Capture the cell that displays the provided text and extract its [x, y] central coordinate. 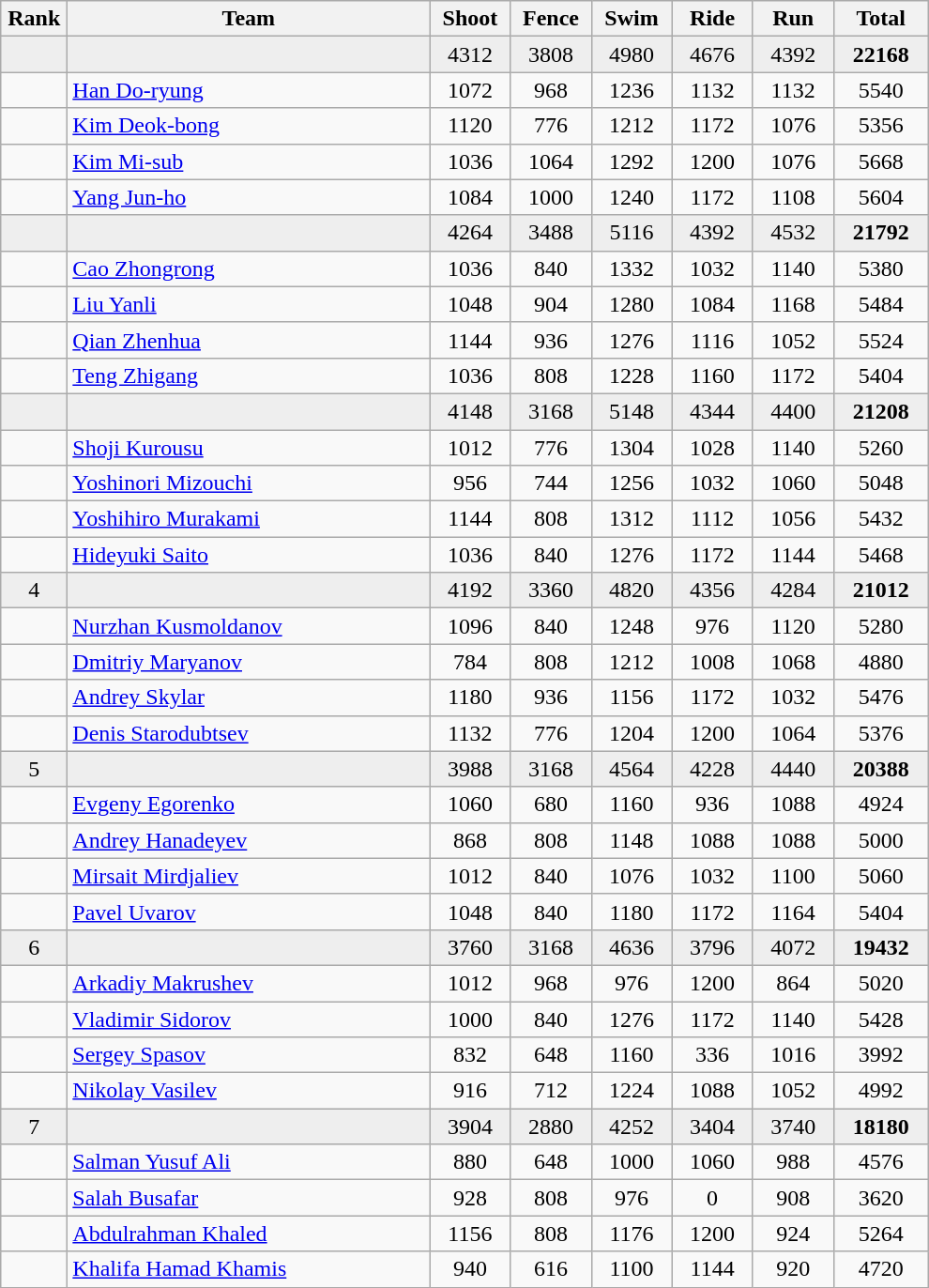
21012 [880, 590]
1116 [712, 340]
3360 [551, 590]
5020 [880, 983]
Run [793, 19]
Yoshihiro Murakami [249, 519]
1096 [470, 626]
5060 [880, 876]
Cao Zhongrong [249, 268]
0 [712, 1198]
Fence [551, 19]
1176 [632, 1234]
2880 [551, 1127]
Shoji Kurousu [249, 448]
1332 [632, 268]
1280 [632, 304]
4992 [880, 1091]
3808 [551, 54]
Team [249, 19]
908 [793, 1198]
712 [551, 1091]
18180 [880, 1127]
3404 [712, 1127]
1056 [793, 519]
21792 [880, 233]
5668 [880, 161]
5484 [880, 304]
Andrey Hanadeyev [249, 840]
4400 [793, 411]
Nikolay Vasilev [249, 1091]
Ride [712, 19]
1304 [632, 448]
1016 [793, 1055]
904 [551, 304]
Shoot [470, 19]
4880 [880, 662]
Arkadiy Makrushev [249, 983]
4312 [470, 54]
4264 [470, 233]
1240 [632, 197]
1108 [793, 197]
5356 [880, 126]
5524 [880, 340]
4252 [632, 1127]
4072 [793, 947]
Abdulrahman Khaled [249, 1234]
1292 [632, 161]
920 [793, 1269]
4820 [632, 590]
Kim Deok-bong [249, 126]
1168 [793, 304]
Rank [34, 19]
5604 [880, 197]
Dmitriy Maryanov [249, 662]
22168 [880, 54]
4924 [880, 805]
1112 [712, 519]
5468 [880, 555]
4192 [470, 590]
4148 [470, 411]
Total [880, 19]
3992 [880, 1055]
5260 [880, 448]
5376 [880, 733]
3988 [470, 769]
4532 [793, 233]
1224 [632, 1091]
940 [470, 1269]
1148 [632, 840]
3620 [880, 1198]
616 [551, 1269]
3760 [470, 947]
5380 [880, 268]
4 [34, 590]
6 [34, 947]
Qian Zhenhua [249, 340]
3740 [793, 1127]
1248 [632, 626]
1164 [793, 912]
Kim Mi-sub [249, 161]
4228 [712, 769]
Yang Jun-ho [249, 197]
1236 [632, 90]
Mirsait Mirdjaliev [249, 876]
5432 [880, 519]
Vladimir Sidorov [249, 1019]
Nurzhan Kusmoldanov [249, 626]
21208 [880, 411]
3488 [551, 233]
4564 [632, 769]
1256 [632, 483]
5280 [880, 626]
7 [34, 1127]
4356 [712, 590]
1228 [632, 376]
5048 [880, 483]
Liu Yanli [249, 304]
744 [551, 483]
Yoshinori Mizouchi [249, 483]
3904 [470, 1127]
4980 [632, 54]
Salah Busafar [249, 1198]
832 [470, 1055]
Salman Yusuf Ali [249, 1162]
784 [470, 662]
Sergey Spasov [249, 1055]
5428 [880, 1019]
Han Do-ryung [249, 90]
5000 [880, 840]
5 [34, 769]
680 [551, 805]
916 [470, 1091]
864 [793, 983]
4284 [793, 590]
924 [793, 1234]
20388 [880, 769]
Pavel Uvarov [249, 912]
5540 [880, 90]
5116 [632, 233]
Evgeny Egorenko [249, 805]
5476 [880, 698]
Swim [632, 19]
868 [470, 840]
880 [470, 1162]
956 [470, 483]
Khalifa Hamad Khamis [249, 1269]
1072 [470, 90]
4720 [880, 1269]
5148 [632, 411]
Hideyuki Saito [249, 555]
5264 [880, 1234]
4636 [632, 947]
1204 [632, 733]
336 [712, 1055]
19432 [880, 947]
3796 [712, 947]
988 [793, 1162]
Teng Zhigang [249, 376]
4676 [712, 54]
928 [470, 1198]
4440 [793, 769]
Andrey Skylar [249, 698]
1068 [793, 662]
1312 [632, 519]
Denis Starodubtsev [249, 733]
1028 [712, 448]
4344 [712, 411]
1008 [712, 662]
4576 [880, 1162]
